Provide the [x, y] coordinate of the cell's center where the given text is located.  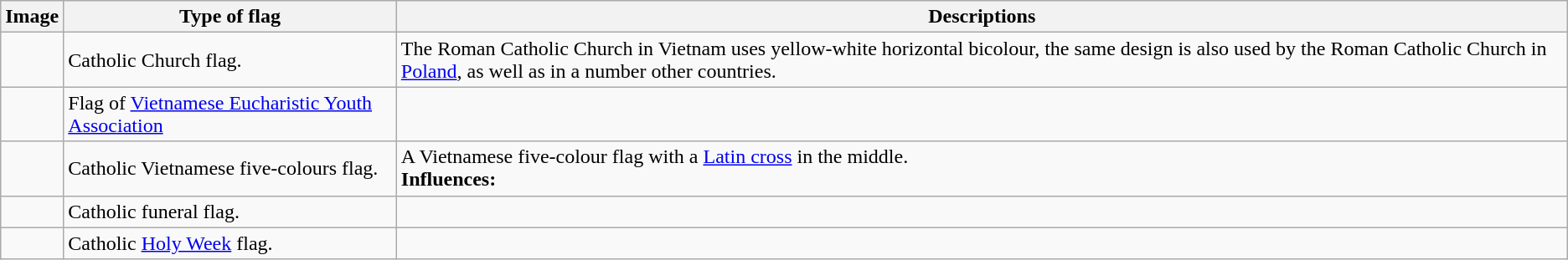
Type of flag [230, 17]
Flag of Vietnamese Eucharistic Youth Association [230, 114]
Catholic funeral flag. [230, 212]
A Vietnamese five-colour flag with a Latin cross in the middle.Influences: [982, 169]
Catholic Vietnamese five-colours flag. [230, 169]
Catholic Church flag. [230, 60]
Image [32, 17]
Catholic Holy Week flag. [230, 243]
Descriptions [982, 17]
